Detect which cell encompasses the target text, then output its (X, Y) center coordinate. 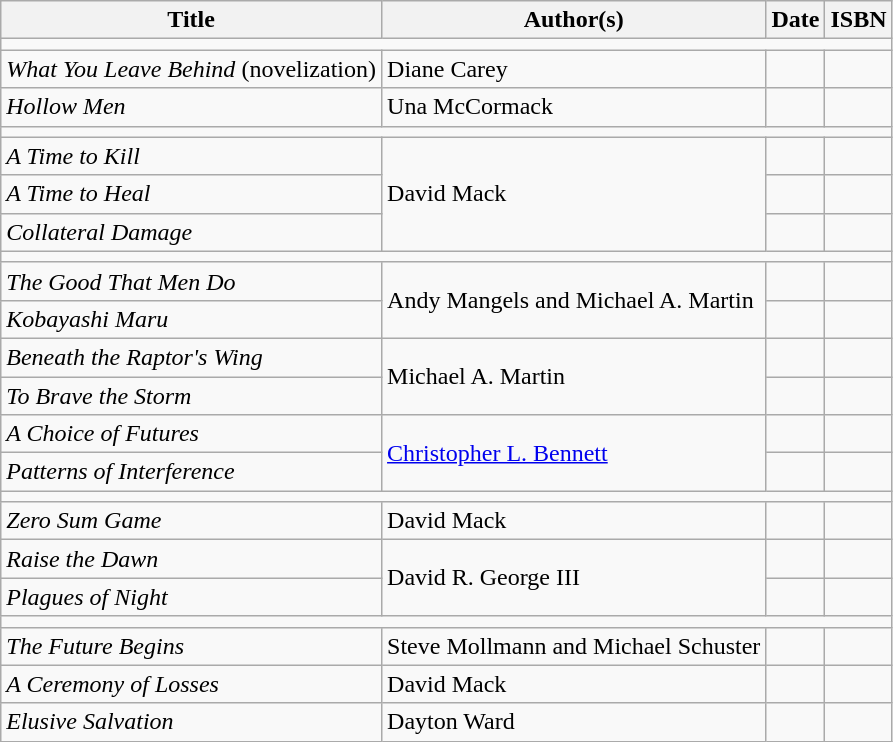
To Brave the Storm (192, 395)
A Ceremony of Losses (192, 684)
Dayton Ward (574, 722)
Raise the Dawn (192, 559)
The Future Begins (192, 646)
What You Leave Behind (novelization) (192, 69)
Christopher L. Bennett (574, 453)
A Time to Kill (192, 156)
Author(s) (574, 20)
Patterns of Interference (192, 472)
Zero Sum Game (192, 521)
Plagues of Night (192, 597)
Steve Mollmann and Michael Schuster (574, 646)
The Good That Men Do (192, 281)
Una McCormack (574, 107)
A Time to Heal (192, 194)
Collateral Damage (192, 232)
ISBN (858, 20)
Beneath the Raptor's Wing (192, 357)
Elusive Salvation (192, 722)
A Choice of Futures (192, 434)
Diane Carey (574, 69)
Date (796, 20)
David R. George III (574, 578)
Title (192, 20)
Andy Mangels and Michael A. Martin (574, 300)
Michael A. Martin (574, 376)
Hollow Men (192, 107)
Kobayashi Maru (192, 319)
